Identify which cell holds the provided text, then report its [x, y] central coordinate. 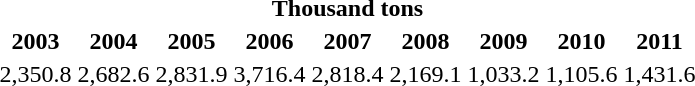
2007 [348, 41]
2008 [426, 41]
2010 [582, 41]
2006 [270, 41]
2005 [192, 41]
2004 [114, 41]
2009 [504, 41]
